Return the [X, Y] coordinate for the center point of the cell that contains the specified text.  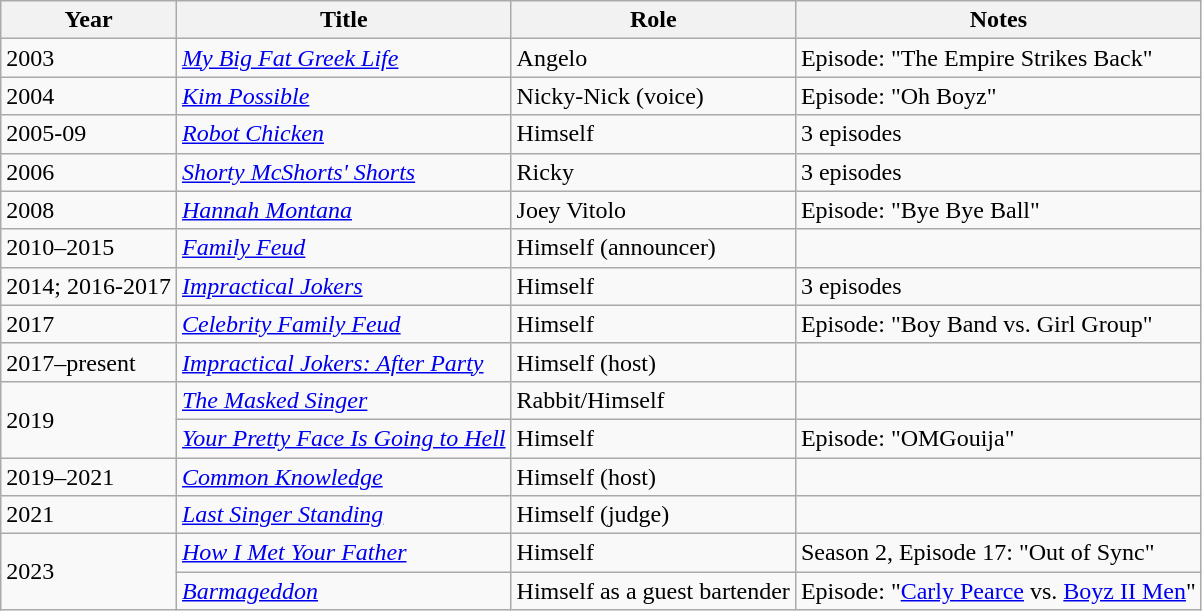
Angelo [653, 58]
2010–2015 [89, 248]
2019 [89, 419]
Your Pretty Face Is Going to Hell [344, 438]
Episode: "Bye Bye Ball" [998, 210]
2008 [89, 210]
Ricky [653, 172]
Episode: "Carly Pearce vs. Boyz II Men" [998, 591]
Episode: "Boy Band vs. Girl Group" [998, 324]
Impractical Jokers [344, 286]
Robot Chicken [344, 134]
Shorty McShorts' Shorts [344, 172]
Episode: "The Empire Strikes Back" [998, 58]
Rabbit/Himself [653, 400]
2021 [89, 515]
Season 2, Episode 17: "Out of Sync" [998, 553]
Title [344, 20]
Nicky-Nick (voice) [653, 96]
Episode: "Oh Boyz" [998, 96]
Common Knowledge [344, 477]
Impractical Jokers: After Party [344, 362]
2017 [89, 324]
Barmageddon [344, 591]
Himself (judge) [653, 515]
Role [653, 20]
My Big Fat Greek Life [344, 58]
2005-09 [89, 134]
How I Met Your Father [344, 553]
2014; 2016-2017 [89, 286]
Notes [998, 20]
2019–2021 [89, 477]
Hannah Montana [344, 210]
2003 [89, 58]
Kim Possible [344, 96]
Celebrity Family Feud [344, 324]
The Masked Singer [344, 400]
Joey Vitolo [653, 210]
2023 [89, 572]
2017–present [89, 362]
Year [89, 20]
Himself (announcer) [653, 248]
2006 [89, 172]
Family Feud [344, 248]
Episode: "OMGouija" [998, 438]
Himself as a guest bartender [653, 591]
2004 [89, 96]
Last Singer Standing [344, 515]
